Find where the given text appears and provide that cell's center as [X, Y] coordinate. 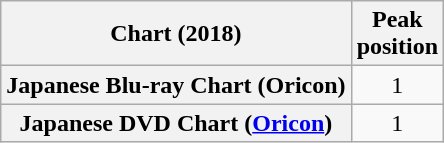
Japanese DVD Chart (Oricon) [176, 123]
Chart (2018) [176, 34]
Peakposition [397, 34]
Japanese Blu-ray Chart (Oricon) [176, 85]
